Output the (X, Y) coordinate of the center of the cell containing the given text.  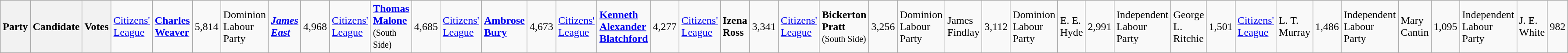
Thomas Malone(South Side) (391, 26)
Izena Ross (735, 26)
Votes (97, 26)
E. E. Hyde (1072, 26)
4,968 (315, 26)
Candidate (56, 26)
2,991 (1100, 26)
Ambrose Bury (504, 26)
Mary Cantin (1415, 26)
1,095 (1446, 26)
4,685 (426, 26)
James East (285, 26)
Bickerton Pratt(South Side) (844, 26)
George L. Ritchie (1188, 26)
J. E. White (1532, 26)
Charles Weaver (172, 26)
James Findlay (963, 26)
1,501 (1221, 26)
1,486 (1327, 26)
4,673 (542, 26)
Party (15, 26)
4,277 (664, 26)
5,814 (206, 26)
Kenneth Alexander Blatchford (624, 26)
3,341 (764, 26)
982 (1558, 26)
3,112 (996, 26)
L. T. Murray (1295, 26)
3,256 (883, 26)
